Pinpoint the cell where the given text exists, returning its [x, y] midpoint coordinate. 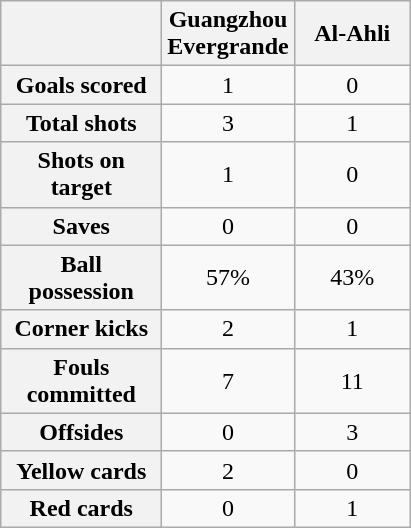
43% [352, 278]
Guangzhou Evergrande [228, 34]
Corner kicks [82, 329]
Offsides [82, 432]
Total shots [82, 123]
57% [228, 278]
Yellow cards [82, 470]
11 [352, 380]
Saves [82, 226]
7 [228, 380]
Goals scored [82, 85]
Ball possession [82, 278]
Red cards [82, 508]
Shots on target [82, 174]
Al-Ahli [352, 34]
Fouls committed [82, 380]
